Extract the [x, y] coordinate from the center of the cell holding the provided text.  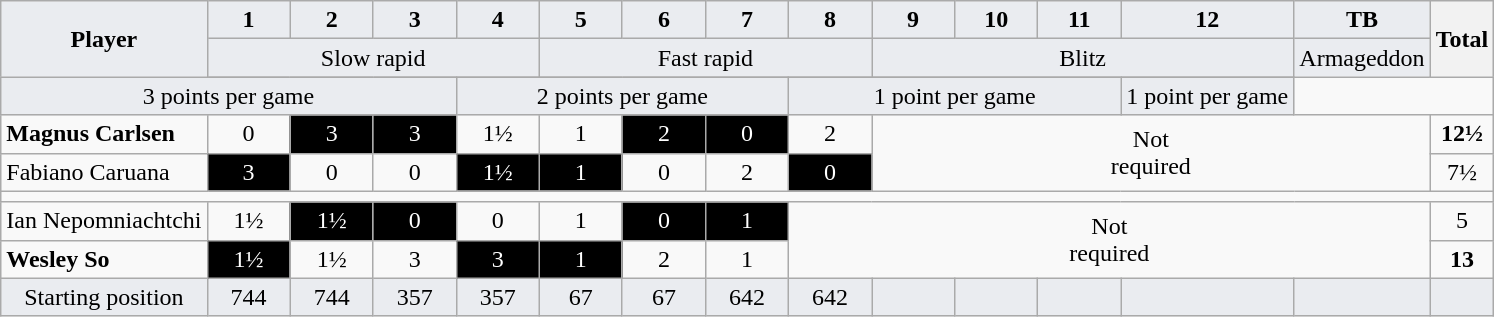
6 [664, 20]
Fast rapid [705, 58]
10 [996, 20]
12½ [1462, 134]
TB [1362, 20]
12 [1208, 20]
Starting position [104, 297]
7½ [1462, 172]
Ian Nepomniachtchi [104, 221]
Blitz [1083, 58]
13 [1462, 259]
2 points per game [622, 96]
11 [1080, 20]
7 [746, 20]
Total [1462, 39]
4 [498, 20]
Player [104, 39]
3 points per game [229, 96]
9 [914, 20]
Wesley So [104, 259]
Fabiano Caruana [104, 172]
Magnus Carlsen [104, 134]
8 [830, 20]
Armageddon [1362, 58]
Slow rapid [373, 58]
